Output the (X, Y) coordinate of the center of the cell containing the given text.  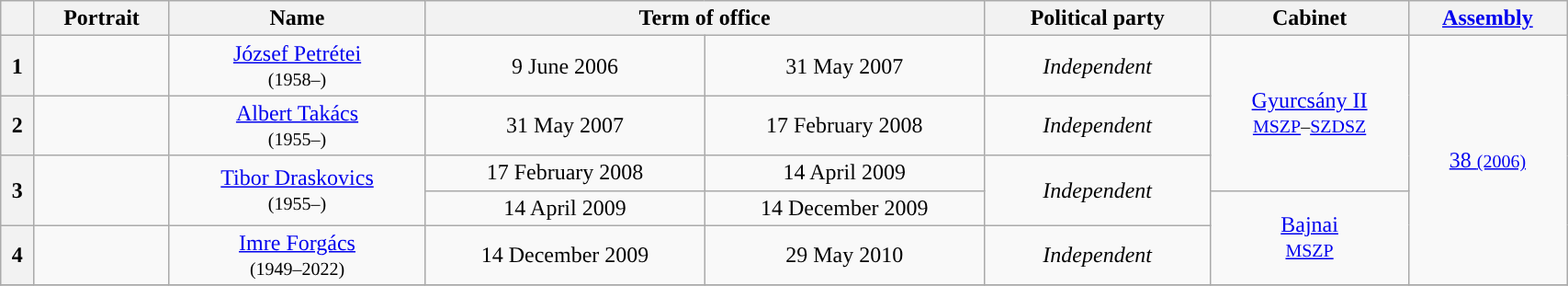
Imre Forgács(1949–2022) (298, 256)
Portrait (101, 18)
Cabinet (1310, 18)
38 (2006) (1487, 160)
2 (17, 125)
1 (17, 66)
Political party (1097, 18)
Gyurcsány IIMSZP–SZDSZ (1310, 113)
Albert Takács(1955–) (298, 125)
3 (17, 190)
29 May 2010 (844, 256)
4 (17, 256)
9 June 2006 (565, 66)
BajnaiMSZP (1310, 237)
Name (298, 18)
Tibor Draskovics(1955–) (298, 190)
Term of office (705, 18)
Assembly (1487, 18)
József Petrétei(1958–) (298, 66)
